Identify which cell holds the provided text, then report its (x, y) central coordinate. 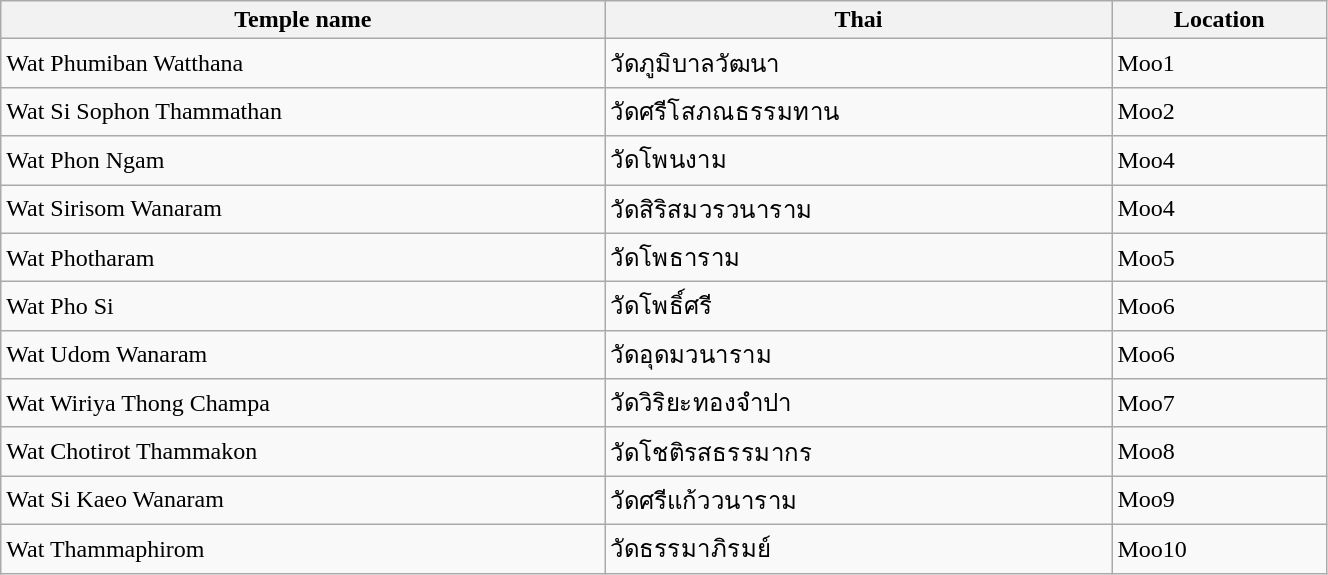
วัดสิริสมวรวนาราม (858, 208)
Moo1 (1219, 64)
Moo9 (1219, 500)
Wat Chotirot Thammakon (303, 452)
วัดโพธาราม (858, 258)
วัดศรีแก้ววนาราม (858, 500)
Moo10 (1219, 548)
Temple name (303, 20)
Wat Pho Si (303, 306)
วัดศรีโสภณธรรมทาน (858, 112)
วัดธรรมาภิรมย์ (858, 548)
Wat Sirisom Wanaram (303, 208)
Wat Phumiban Watthana (303, 64)
Moo7 (1219, 404)
Moo2 (1219, 112)
Thai (858, 20)
วัดภูมิบาลวัฒนา (858, 64)
Moo5 (1219, 258)
Wat Si Kaeo Wanaram (303, 500)
Location (1219, 20)
Wat Wiriya Thong Champa (303, 404)
วัดอุดมวนาราม (858, 354)
Wat Phon Ngam (303, 160)
วัดวิริยะทองจำปา (858, 404)
Moo8 (1219, 452)
Wat Si Sophon Thammathan (303, 112)
วัดโพธิ์ศรี (858, 306)
Wat Photharam (303, 258)
วัดโพนงาม (858, 160)
Wat Udom Wanaram (303, 354)
Wat Thammaphirom (303, 548)
วัดโชติรสธรรมากร (858, 452)
